Return the [x, y] coordinate for the center point of the cell that contains the specified text.  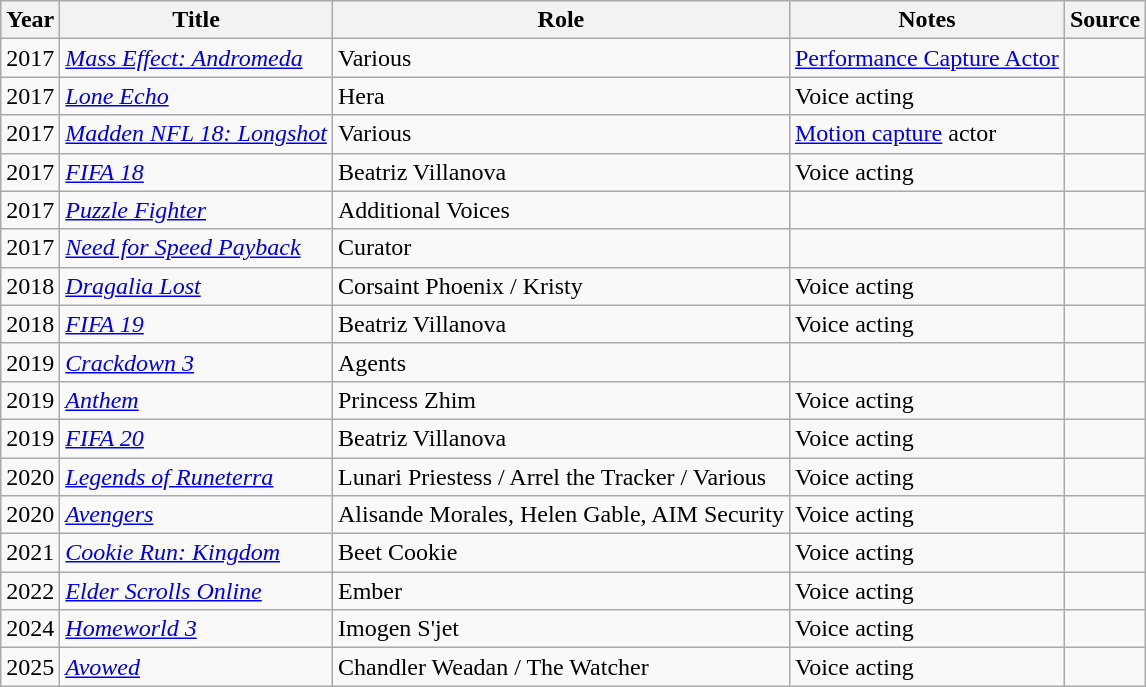
Imogen S'jet [560, 629]
Crackdown 3 [196, 362]
Year [30, 20]
Additional Voices [560, 210]
Lunari Priestess / Arrel the Tracker / Various [560, 477]
FIFA 20 [196, 438]
Role [560, 20]
Anthem [196, 400]
Ember [560, 591]
Mass Effect: Andromeda [196, 58]
Princess Zhim [560, 400]
Title [196, 20]
2024 [30, 629]
2025 [30, 667]
Elder Scrolls Online [196, 591]
Puzzle Fighter [196, 210]
Alisande Morales, Helen Gable, AIM Security [560, 515]
Legends of Runeterra [196, 477]
Avengers [196, 515]
2022 [30, 591]
Dragalia Lost [196, 286]
Curator [560, 248]
Homeworld 3 [196, 629]
Lone Echo [196, 96]
Performance Capture Actor [926, 58]
FIFA 19 [196, 324]
Hera [560, 96]
2021 [30, 553]
Chandler Weadan / The Watcher [560, 667]
Madden NFL 18: Longshot [196, 134]
Avowed [196, 667]
Need for Speed Payback [196, 248]
Corsaint Phoenix / Kristy [560, 286]
Motion capture actor [926, 134]
Beet Cookie [560, 553]
FIFA 18 [196, 172]
Cookie Run: Kingdom [196, 553]
Source [1104, 20]
Agents [560, 362]
Notes [926, 20]
